Provide the (X, Y) coordinate of the cell's center where the given text is located.  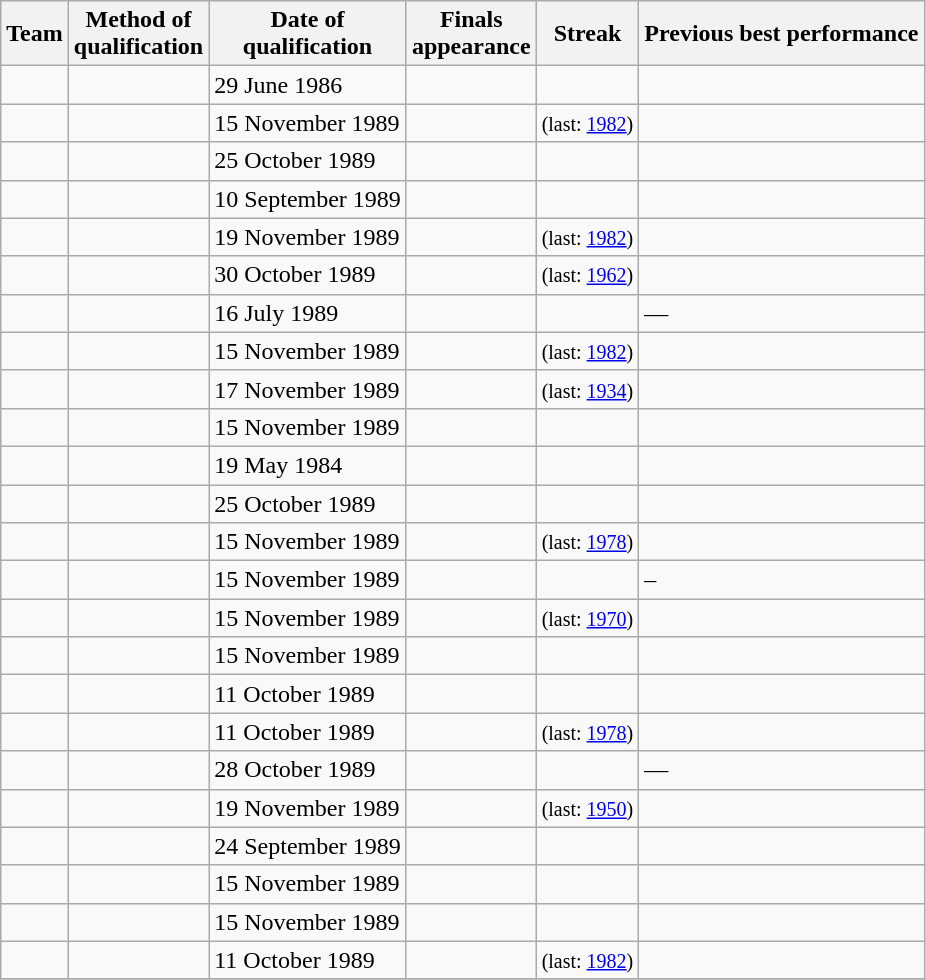
17 November 1989 (308, 389)
Method ofqualification (138, 34)
30 October 1989 (308, 275)
Streak (588, 34)
28 October 1989 (308, 770)
– (782, 580)
(last: 1970) (588, 618)
(last: 1950) (588, 808)
(last: 1934) (588, 389)
29 June 1986 (308, 85)
10 September 1989 (308, 199)
(last: 1962) (588, 275)
Team (35, 34)
16 July 1989 (308, 313)
24 September 1989 (308, 846)
Previous best performance (782, 34)
Finalsappearance (471, 34)
19 May 1984 (308, 465)
Date ofqualification (308, 34)
